For the text-containing cell, return its midpoint in (x, y) coordinate format. 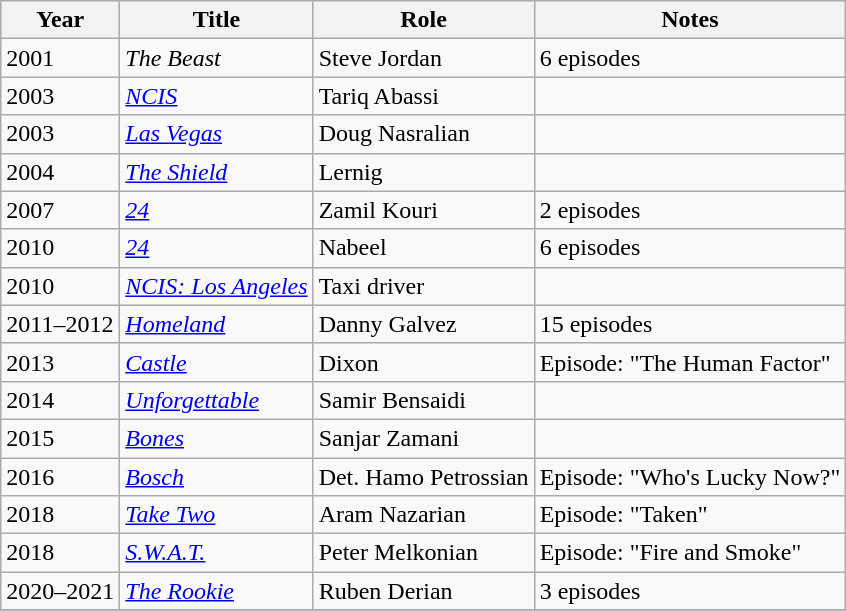
2015 (60, 438)
Take Two (216, 515)
15 episodes (690, 324)
Peter Melkonian (424, 553)
Dixon (424, 362)
Castle (216, 362)
Episode: "The Human Factor" (690, 362)
Ruben Derian (424, 591)
Episode: "Taken" (690, 515)
Lernig (424, 172)
Doug Nasralian (424, 134)
Bones (216, 438)
2016 (60, 477)
3 episodes (690, 591)
2007 (60, 210)
2014 (60, 400)
Danny Galvez (424, 324)
The Beast (216, 58)
Nabeel (424, 248)
2 episodes (690, 210)
Taxi driver (424, 286)
Zamil Kouri (424, 210)
NCIS (216, 96)
S.W.A.T. (216, 553)
2004 (60, 172)
Homeland (216, 324)
Samir Bensaidi (424, 400)
Det. Hamo Petrossian (424, 477)
2011–2012 (60, 324)
Bosch (216, 477)
Aram Nazarian (424, 515)
NCIS: Los Angeles (216, 286)
Notes (690, 20)
The Rookie (216, 591)
2020–2021 (60, 591)
Episode: "Who's Lucky Now?" (690, 477)
Episode: "Fire and Smoke" (690, 553)
2001 (60, 58)
Title (216, 20)
Las Vegas (216, 134)
Unforgettable (216, 400)
Tariq Abassi (424, 96)
2013 (60, 362)
Sanjar Zamani (424, 438)
Role (424, 20)
Year (60, 20)
The Shield (216, 172)
Steve Jordan (424, 58)
